Identify which cell holds the provided text, then report its (X, Y) central coordinate. 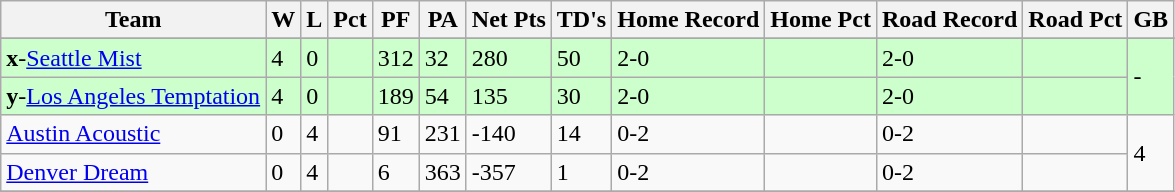
54 (442, 96)
Home Record (688, 20)
231 (442, 134)
GB (1151, 20)
L (314, 20)
- (1151, 77)
312 (396, 58)
x-Seattle Mist (134, 58)
363 (442, 172)
1 (581, 172)
32 (442, 58)
135 (508, 96)
-140 (508, 134)
280 (508, 58)
Team (134, 20)
189 (396, 96)
PA (442, 20)
y-Los Angeles Temptation (134, 96)
Denver Dream (134, 172)
Austin Acoustic (134, 134)
-357 (508, 172)
14 (581, 134)
6 (396, 172)
Net Pts (508, 20)
Road Record (949, 20)
Home Pct (821, 20)
PF (396, 20)
Pct (350, 20)
30 (581, 96)
91 (396, 134)
W (284, 20)
TD's (581, 20)
Road Pct (1076, 20)
50 (581, 58)
